Return (x, y) of the center of cell containing provided text 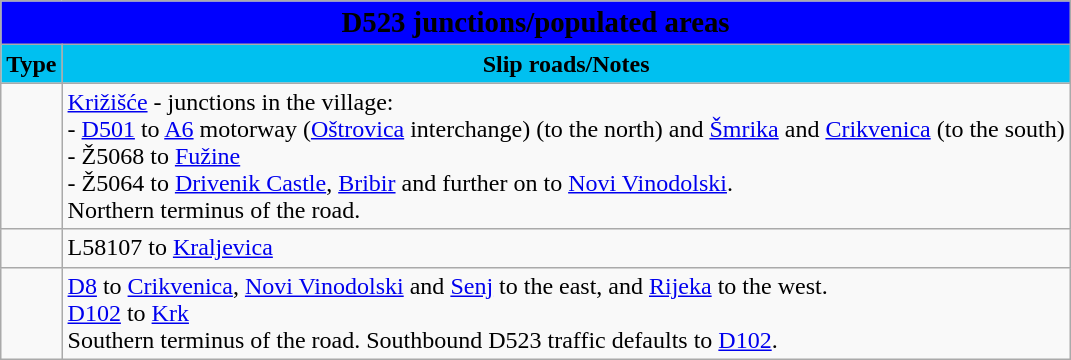
Type (32, 64)
L58107 to Kraljevica (566, 248)
Slip roads/Notes (566, 64)
D523 junctions/populated areas (536, 23)
